Scan for the cell matching the given text and deliver its (x, y) coordinate at center. 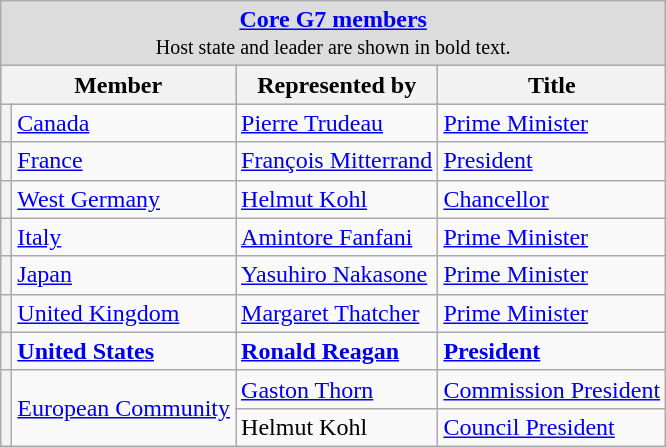
Ronald Reagan (337, 351)
West Germany (124, 199)
Italy (124, 237)
Represented by (337, 85)
Yasuhiro Nakasone (337, 275)
Member (118, 85)
Canada (124, 123)
Margaret Thatcher (337, 313)
Commission President (552, 389)
Council President (552, 427)
Core G7 membersHost state and leader are shown in bold text. (334, 34)
Chancellor (552, 199)
Japan (124, 275)
Amintore Fanfani (337, 237)
Gaston Thorn (337, 389)
François Mitterrand (337, 161)
Title (552, 85)
United States (124, 351)
European Community (124, 408)
Pierre Trudeau (337, 123)
France (124, 161)
United Kingdom (124, 313)
